Identify which cell holds the provided text, then report its [X, Y] central coordinate. 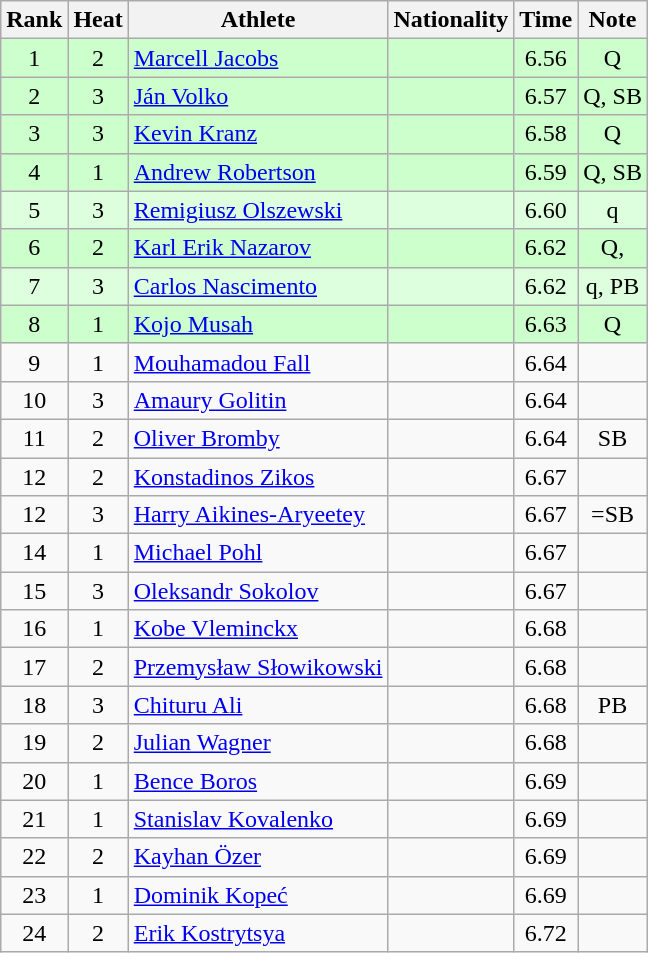
Kojo Musah [258, 324]
Harry Aikines-Aryeetey [258, 515]
Nationality [451, 20]
Stanislav Kovalenko [258, 819]
6.56 [546, 58]
6.60 [546, 210]
15 [34, 591]
Bence Boros [258, 781]
9 [34, 362]
Kobe Vleminckx [258, 629]
=SB [613, 515]
Oleksandr Sokolov [258, 591]
Konstadinos Zikos [258, 477]
22 [34, 857]
Erik Kostrytsya [258, 933]
Time [546, 20]
Ján Volko [258, 96]
Mouhamadou Fall [258, 362]
24 [34, 933]
18 [34, 705]
4 [34, 172]
6.72 [546, 933]
7 [34, 286]
16 [34, 629]
Kayhan Özer [258, 857]
Amaury Golitin [258, 400]
Michael Pohl [258, 553]
Karl Erik Nazarov [258, 248]
q [613, 210]
23 [34, 895]
Marcell Jacobs [258, 58]
Chituru Ali [258, 705]
Julian Wagner [258, 743]
21 [34, 819]
6.63 [546, 324]
PB [613, 705]
Remigiusz Olszewski [258, 210]
6 [34, 248]
Heat [98, 20]
Andrew Robertson [258, 172]
Note [613, 20]
6.59 [546, 172]
q, PB [613, 286]
20 [34, 781]
10 [34, 400]
Dominik Kopeć [258, 895]
Athlete [258, 20]
5 [34, 210]
SB [613, 438]
6.58 [546, 134]
Oliver Bromby [258, 438]
Kevin Kranz [258, 134]
8 [34, 324]
Q, [613, 248]
6.57 [546, 96]
17 [34, 667]
Carlos Nascimento [258, 286]
Rank [34, 20]
11 [34, 438]
Przemysław Słowikowski [258, 667]
19 [34, 743]
14 [34, 553]
